Search for the cell housing the specified text and yield its (x, y) center coordinate. 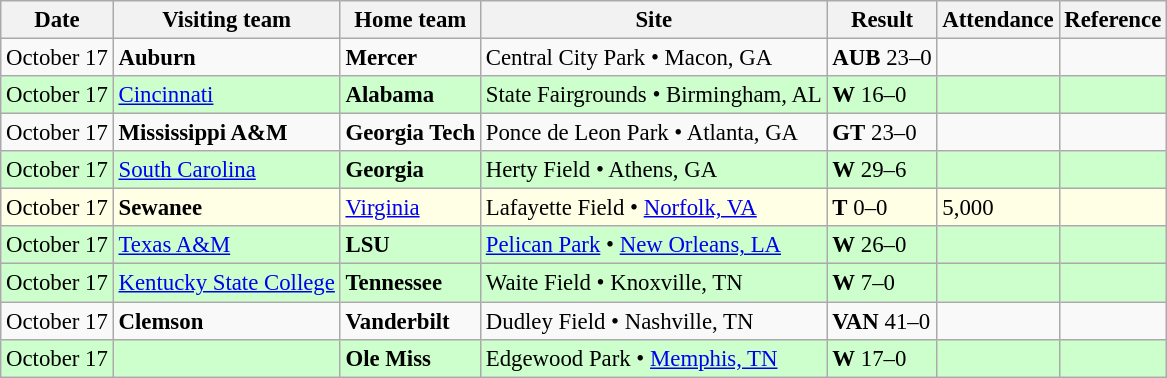
W 26–0 (882, 245)
Home team (410, 20)
W 29–6 (882, 170)
5,000 (998, 208)
T 0–0 (882, 208)
Mercer (410, 58)
VAN 41–0 (882, 321)
GT 23–0 (882, 133)
Kentucky State College (226, 283)
Vanderbilt (410, 321)
Alabama (410, 95)
Lafayette Field • Norfolk, VA (654, 208)
Pelican Park • New Orleans, LA (654, 245)
Site (654, 20)
Virginia (410, 208)
Sewanee (226, 208)
Georgia (410, 170)
Attendance (998, 20)
Mississippi A&M (226, 133)
LSU (410, 245)
Texas A&M (226, 245)
Central City Park • Macon, GA (654, 58)
Tennessee (410, 283)
Reference (1113, 20)
Waite Field • Knoxville, TN (654, 283)
Dudley Field • Nashville, TN (654, 321)
Date (57, 20)
W 16–0 (882, 95)
Result (882, 20)
Visiting team (226, 20)
South Carolina (226, 170)
Auburn (226, 58)
Cincinnati (226, 95)
Edgewood Park • Memphis, TN (654, 358)
W 7–0 (882, 283)
Ponce de Leon Park • Atlanta, GA (654, 133)
Ole Miss (410, 358)
Herty Field • Athens, GA (654, 170)
AUB 23–0 (882, 58)
Georgia Tech (410, 133)
Clemson (226, 321)
State Fairgrounds • Birmingham, AL (654, 95)
W 17–0 (882, 358)
